Return (X, Y) of the center of cell containing provided text 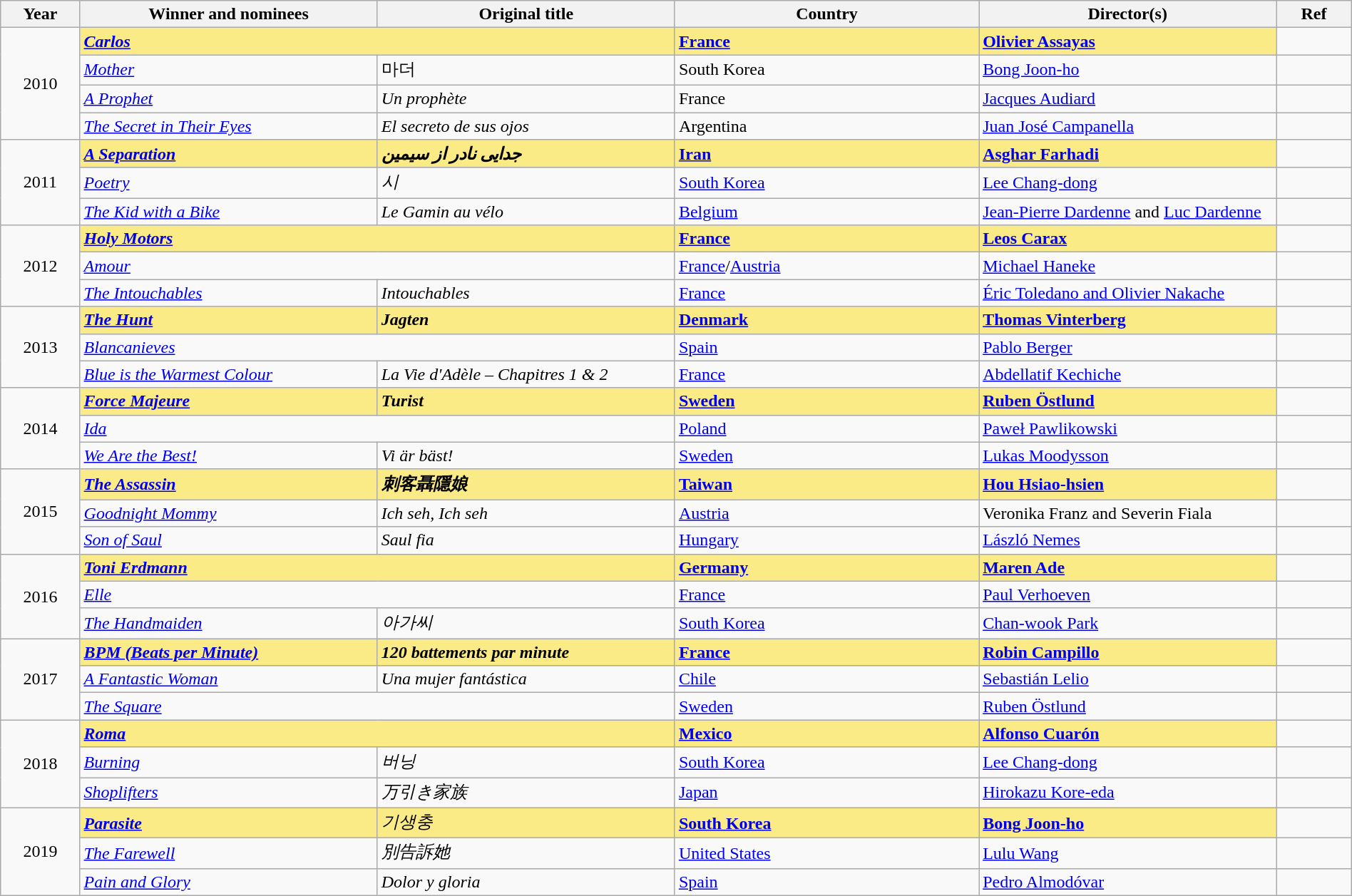
Director(s) (1128, 14)
別告訴她 (526, 854)
Goodnight Mommy (228, 513)
Mexico (826, 733)
Pain and Glory (228, 882)
A Prophet (228, 98)
Denmark (826, 320)
Un prophète (526, 98)
Blancanieves (377, 347)
2017 (40, 679)
Winner and nominees (228, 14)
BPM (Beats per Minute) (228, 652)
Year (40, 14)
Alfonso Cuarón (1128, 733)
2014 (40, 428)
刺客聶隱娘 (526, 485)
Holy Motors (377, 239)
버닝 (526, 763)
Leos Carax (1128, 239)
El secreto de sus ojos (526, 126)
The Handmaiden (228, 623)
The Kid with a Bike (228, 212)
United States (826, 854)
The Hunt (228, 320)
2010 (40, 84)
Country (826, 14)
시 (526, 182)
A Separation (228, 154)
Una mujer fantástica (526, 679)
Lukas Moodysson (1128, 455)
Jagten (526, 320)
Maren Ade (1128, 567)
Jean-Pierre Dardenne and Luc Dardenne (1128, 212)
Veronika Franz and Severin Fiala (1128, 513)
Roma (377, 733)
Son of Saul (228, 540)
Iran (826, 154)
Force Majeure (228, 401)
Michael Haneke (1128, 266)
2016 (40, 596)
جدایی نادر از سیمین (526, 154)
We Are the Best! (228, 455)
Burning (228, 763)
2011 (40, 182)
Ich seh, Ich seh (526, 513)
Saul fia (526, 540)
Ida (377, 428)
2013 (40, 347)
Sebastián Lelio (1128, 679)
Blue is the Warmest Colour (228, 374)
László Nemes (1128, 540)
Japan (826, 793)
Asghar Farhadi (1128, 154)
2018 (40, 764)
The Farewell (228, 854)
A Fantastic Woman (228, 679)
Thomas Vinterberg (1128, 320)
Vi är bäst! (526, 455)
Taiwan (826, 485)
Germany (826, 567)
Hungary (826, 540)
Juan José Campanella (1128, 126)
Amour (377, 266)
마더 (526, 70)
아가씨 (526, 623)
Ref (1313, 14)
Paweł Pawlikowski (1128, 428)
Hou Hsiao-hsien (1128, 485)
Pedro Almodóvar (1128, 882)
Pablo Berger (1128, 347)
Hirokazu Kore-eda (1128, 793)
Carlos (377, 41)
Abdellatif Kechiche (1128, 374)
Éric Toledano and Olivier Nakache (1128, 293)
Mother (228, 70)
Jacques Audiard (1128, 98)
La Vie d'Adèle – Chapitres 1 & 2 (526, 374)
Elle (377, 594)
Toni Erdmann (377, 567)
The Secret in Their Eyes (228, 126)
Poetry (228, 182)
Olivier Assayas (1128, 41)
The Intouchables (228, 293)
Austria (826, 513)
Chan-wook Park (1128, 623)
기생충 (526, 823)
Original title (526, 14)
Dolor y gloria (526, 882)
2015 (40, 512)
Argentina (826, 126)
Parasite (228, 823)
Poland (826, 428)
Lulu Wang (1128, 854)
The Assassin (228, 485)
Turist (526, 401)
Shoplifters (228, 793)
Belgium (826, 212)
2012 (40, 266)
2019 (40, 851)
Le Gamin au vélo (526, 212)
Robin Campillo (1128, 652)
120 battements par minute (526, 652)
Intouchables (526, 293)
The Square (377, 706)
Chile (826, 679)
Paul Verhoeven (1128, 594)
France/Austria (826, 266)
万引き家族 (526, 793)
